Scan for the cell matching the given text and deliver its (X, Y) coordinate at center. 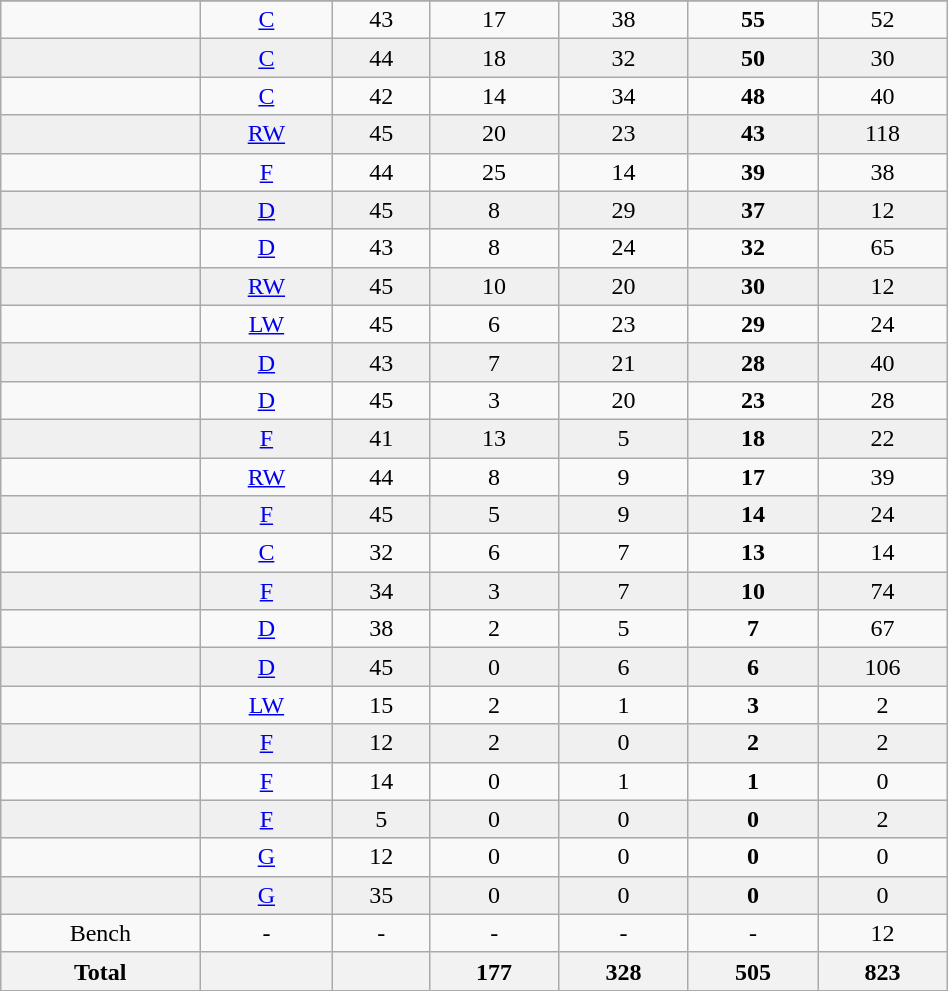
74 (883, 591)
15 (381, 705)
Total (100, 971)
35 (381, 895)
21 (624, 362)
65 (883, 248)
118 (883, 134)
328 (624, 971)
22 (883, 438)
41 (381, 438)
823 (883, 971)
50 (752, 58)
52 (883, 20)
25 (494, 172)
37 (752, 210)
48 (752, 96)
106 (883, 667)
Bench (100, 933)
67 (883, 629)
55 (752, 20)
42 (381, 96)
177 (494, 971)
505 (752, 971)
